From the cell containing the given text, extract its center point as [x, y] coordinate. 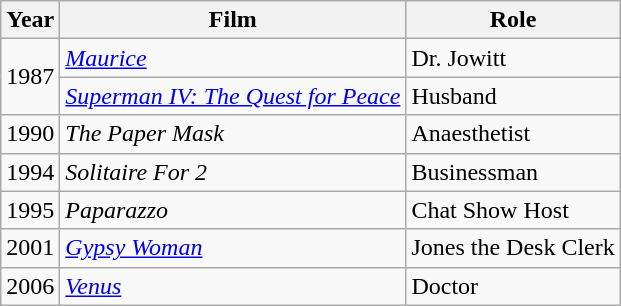
The Paper Mask [233, 134]
Husband [513, 96]
Paparazzo [233, 210]
Chat Show Host [513, 210]
Maurice [233, 58]
2001 [30, 248]
Year [30, 20]
Doctor [513, 286]
Jones the Desk Clerk [513, 248]
Gypsy Woman [233, 248]
1994 [30, 172]
1990 [30, 134]
1995 [30, 210]
Businessman [513, 172]
1987 [30, 77]
2006 [30, 286]
Venus [233, 286]
Anaesthetist [513, 134]
Film [233, 20]
Dr. Jowitt [513, 58]
Superman IV: The Quest for Peace [233, 96]
Role [513, 20]
Solitaire For 2 [233, 172]
